From the cell containing the given text, extract its center point as [x, y] coordinate. 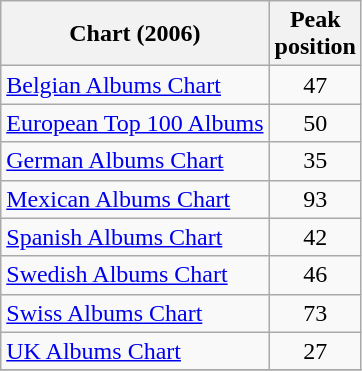
46 [315, 275]
German Albums Chart [135, 161]
47 [315, 85]
27 [315, 351]
Mexican Albums Chart [135, 199]
UK Albums Chart [135, 351]
Spanish Albums Chart [135, 237]
50 [315, 123]
93 [315, 199]
Swedish Albums Chart [135, 275]
42 [315, 237]
Peakposition [315, 34]
35 [315, 161]
Swiss Albums Chart [135, 313]
Belgian Albums Chart [135, 85]
Chart (2006) [135, 34]
73 [315, 313]
European Top 100 Albums [135, 123]
